Capture the cell that displays the provided text and extract its (X, Y) central coordinate. 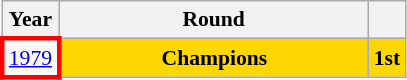
Year (30, 20)
1st (388, 58)
Round (214, 20)
Champions (214, 58)
1979 (30, 58)
